Detect which cell encompasses the target text, then output its [X, Y] center coordinate. 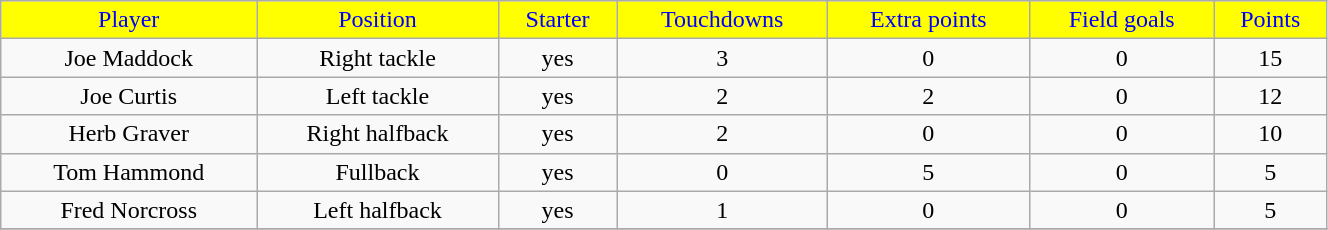
Left tackle [378, 96]
Points [1270, 20]
Field goals [1122, 20]
Fullback [378, 172]
Herb Graver [129, 134]
Tom Hammond [129, 172]
Player [129, 20]
Fred Norcross [129, 210]
Extra points [929, 20]
Right tackle [378, 58]
12 [1270, 96]
Position [378, 20]
Left halfback [378, 210]
Right halfback [378, 134]
15 [1270, 58]
Touchdowns [722, 20]
10 [1270, 134]
3 [722, 58]
Joe Maddock [129, 58]
Joe Curtis [129, 96]
1 [722, 210]
Starter [558, 20]
